From the cell containing the given text, extract its center point as [x, y] coordinate. 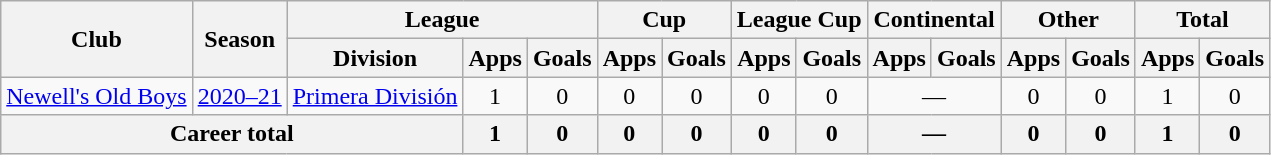
Career total [232, 134]
Cup [664, 20]
Division [375, 58]
League Cup [799, 20]
Total [1202, 20]
Season [240, 39]
Other [1068, 20]
Club [96, 39]
League [442, 20]
2020–21 [240, 96]
Continental [934, 20]
Newell's Old Boys [96, 96]
Primera División [375, 96]
